Return the [x, y] coordinate for the center point of the cell that contains the specified text.  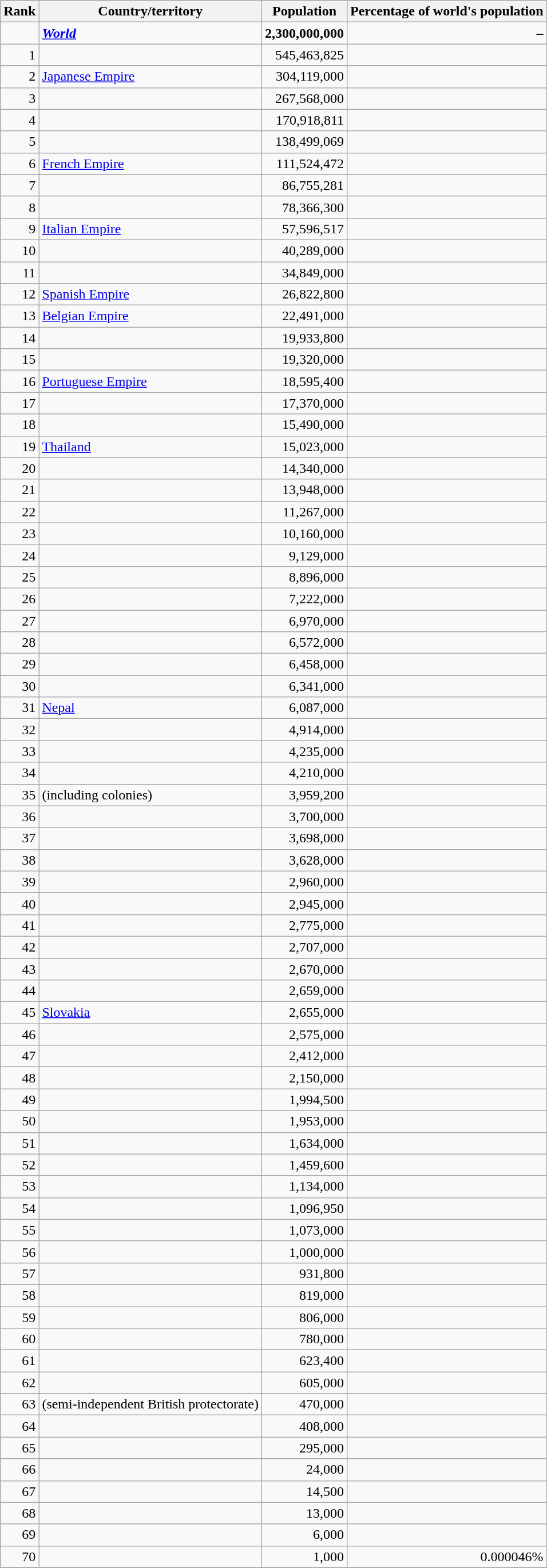
6,000 [304, 1535]
18,595,400 [304, 381]
7,222,000 [304, 599]
1,634,000 [304, 1143]
70 [19, 1557]
1,459,600 [304, 1165]
30 [19, 686]
2,659,000 [304, 991]
(including colonies) [150, 795]
Rank [19, 11]
408,000 [304, 1426]
6 [19, 164]
11 [19, 273]
31 [19, 708]
8,896,000 [304, 577]
18 [19, 425]
24 [19, 555]
1,134,000 [304, 1187]
1,073,000 [304, 1230]
64 [19, 1426]
2,775,000 [304, 925]
2 [19, 77]
55 [19, 1230]
6,572,000 [304, 643]
23 [19, 534]
11,267,000 [304, 512]
Spanish Empire [150, 295]
33 [19, 751]
6,087,000 [304, 708]
8 [19, 207]
Percentage of world's population [447, 11]
26 [19, 599]
10,160,000 [304, 534]
22,491,000 [304, 316]
Country/territory [150, 11]
44 [19, 991]
931,800 [304, 1273]
19 [19, 447]
2,575,000 [304, 1034]
45 [19, 1013]
6,341,000 [304, 686]
Population [304, 11]
1,000 [304, 1557]
37 [19, 838]
15 [19, 360]
78,366,300 [304, 207]
9,129,000 [304, 555]
170,918,811 [304, 120]
1,953,000 [304, 1121]
60 [19, 1339]
3 [19, 98]
68 [19, 1513]
3,700,000 [304, 817]
46 [19, 1034]
Belgian Empire [150, 316]
4,210,000 [304, 773]
2,150,000 [304, 1078]
806,000 [304, 1317]
9 [19, 229]
26,822,800 [304, 295]
2,300,000,000 [304, 33]
2,412,000 [304, 1056]
38 [19, 860]
57,596,517 [304, 229]
6,970,000 [304, 620]
Japanese Empire [150, 77]
65 [19, 1448]
54 [19, 1208]
17 [19, 403]
15,023,000 [304, 447]
27 [19, 620]
57 [19, 1273]
48 [19, 1078]
1 [19, 55]
3,698,000 [304, 838]
69 [19, 1535]
Thailand [150, 447]
32 [19, 730]
47 [19, 1056]
14 [19, 338]
(semi-independent British protectorate) [150, 1404]
40 [19, 904]
62 [19, 1383]
13,948,000 [304, 490]
43 [19, 969]
13 [19, 316]
61 [19, 1361]
53 [19, 1187]
34,849,000 [304, 273]
67 [19, 1491]
4,235,000 [304, 751]
Italian Empire [150, 229]
– [447, 33]
34 [19, 773]
3,959,200 [304, 795]
623,400 [304, 1361]
35 [19, 795]
Slovakia [150, 1013]
545,463,825 [304, 55]
66 [19, 1470]
49 [19, 1100]
7 [19, 185]
19,933,800 [304, 338]
63 [19, 1404]
2,670,000 [304, 969]
295,000 [304, 1448]
42 [19, 947]
Nepal [150, 708]
86,755,281 [304, 185]
29 [19, 664]
59 [19, 1317]
2,655,000 [304, 1013]
50 [19, 1121]
819,000 [304, 1295]
2,960,000 [304, 882]
4,914,000 [304, 730]
19,320,000 [304, 360]
304,119,000 [304, 77]
138,499,069 [304, 142]
15,490,000 [304, 425]
3,628,000 [304, 860]
10 [19, 250]
24,000 [304, 1470]
17,370,000 [304, 403]
51 [19, 1143]
22 [19, 512]
12 [19, 295]
1,096,950 [304, 1208]
28 [19, 643]
780,000 [304, 1339]
14,340,000 [304, 468]
4 [19, 120]
21 [19, 490]
Portuguese Empire [150, 381]
267,568,000 [304, 98]
605,000 [304, 1383]
0.000046% [447, 1557]
56 [19, 1252]
20 [19, 468]
41 [19, 925]
36 [19, 817]
40,289,000 [304, 250]
25 [19, 577]
111,524,472 [304, 164]
14,500 [304, 1491]
5 [19, 142]
6,458,000 [304, 664]
2,945,000 [304, 904]
1,000,000 [304, 1252]
16 [19, 381]
French Empire [150, 164]
52 [19, 1165]
World [150, 33]
13,000 [304, 1513]
39 [19, 882]
470,000 [304, 1404]
58 [19, 1295]
2,707,000 [304, 947]
1,994,500 [304, 1100]
